Pinpoint the cell where the given text exists, returning its (X, Y) midpoint coordinate. 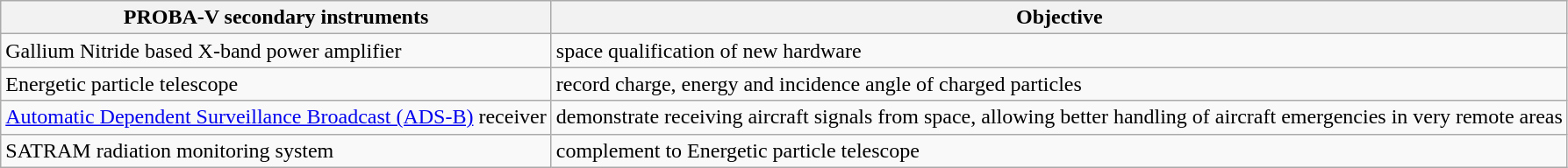
Gallium Nitride based X-band power amplifier (276, 51)
Energetic particle telescope (276, 84)
SATRAM radiation monitoring system (276, 150)
PROBA-V secondary instruments (276, 17)
space qualification of new hardware (1059, 51)
complement to Energetic particle telescope (1059, 150)
record charge, energy and incidence angle of charged particles (1059, 84)
Automatic Dependent Surveillance Broadcast (ADS-B) receiver (276, 117)
Objective (1059, 17)
demonstrate receiving aircraft signals from space, allowing better handling of aircraft emergencies in very remote areas (1059, 117)
